Pinpoint the cell where the given text exists, returning its [x, y] midpoint coordinate. 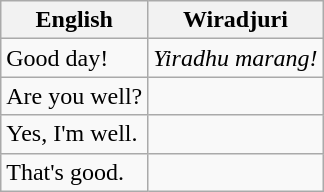
Yes, I'm well. [74, 134]
Wiradjuri [236, 20]
English [74, 20]
Are you well? [74, 96]
Good day! [74, 58]
That's good. [74, 172]
Yiradhu marang! [236, 58]
